Provide the [x, y] coordinate of the cell's center where the given text is located.  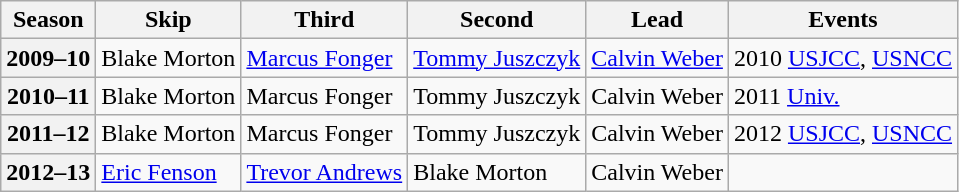
Eric Fenson [168, 172]
2010–11 [48, 96]
Skip [168, 20]
2012–13 [48, 172]
Third [324, 20]
2009–10 [48, 58]
2011 Univ. [842, 96]
2012 USJCC, USNCC [842, 134]
2010 USJCC, USNCC [842, 58]
2011–12 [48, 134]
Trevor Andrews [324, 172]
Second [497, 20]
Season [48, 20]
Lead [658, 20]
Events [842, 20]
